From the cell containing the given text, extract its center point as (X, Y) coordinate. 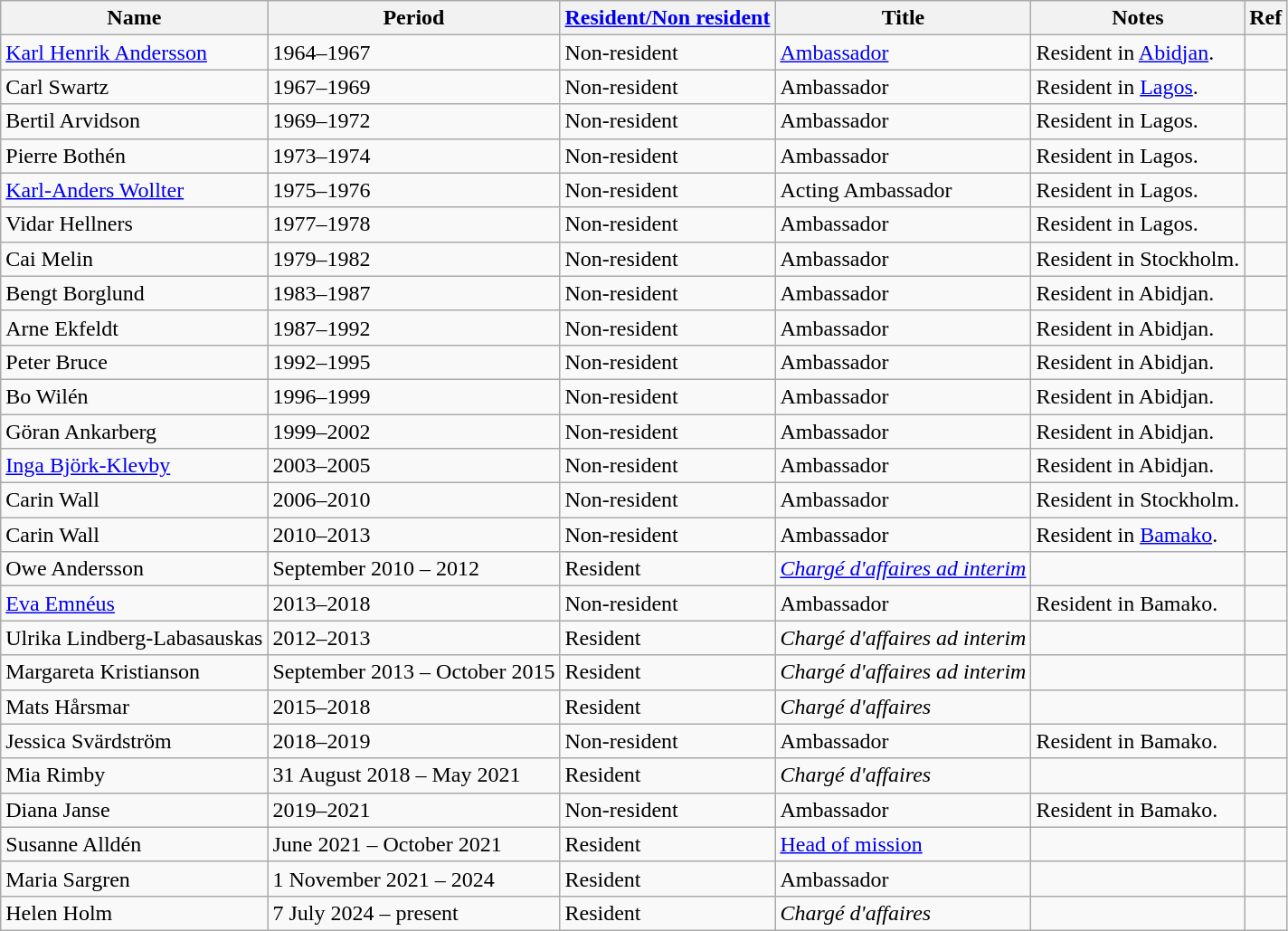
Maria Sargren (134, 879)
1979–1982 (414, 259)
1987–1992 (414, 328)
Ref (1266, 18)
Bo Wilén (134, 396)
June 2021 – October 2021 (414, 844)
Inga Björk-Klevby (134, 466)
2015–2018 (414, 707)
Period (414, 18)
Margareta Kristianson (134, 672)
Title (903, 18)
2019–2021 (414, 810)
Head of mission (903, 844)
1964–1967 (414, 52)
Karl Henrik Andersson (134, 52)
Carl Swartz (134, 87)
September 2013 – October 2015 (414, 672)
Susanne Alldén (134, 844)
2003–2005 (414, 466)
Jessica Svärdström (134, 741)
September 2010 – 2012 (414, 569)
1996–1999 (414, 396)
Cai Melin (134, 259)
2013–2018 (414, 603)
1983–1987 (414, 293)
Peter Bruce (134, 362)
1973–1974 (414, 156)
Name (134, 18)
31 August 2018 – May 2021 (414, 775)
Acting Ambassador (903, 190)
Resident/Non resident (668, 18)
2006–2010 (414, 500)
Ulrika Lindberg-Labasauskas (134, 638)
Göran Ankarberg (134, 432)
1967–1969 (414, 87)
Owe Andersson (134, 569)
1999–2002 (414, 432)
Pierre Bothén (134, 156)
1969–1972 (414, 121)
Karl-Anders Wollter (134, 190)
1977–1978 (414, 224)
Arne Ekfeldt (134, 328)
7 July 2024 – present (414, 913)
2012–2013 (414, 638)
2010–2013 (414, 535)
Bertil Arvidson (134, 121)
Eva Emnéus (134, 603)
Diana Janse (134, 810)
Mia Rimby (134, 775)
Helen Holm (134, 913)
Notes (1138, 18)
1975–1976 (414, 190)
1992–1995 (414, 362)
Vidar Hellners (134, 224)
Bengt Borglund (134, 293)
1 November 2021 – 2024 (414, 879)
Mats Hårsmar (134, 707)
2018–2019 (414, 741)
